Extract the (X, Y) coordinate from the center of the cell holding the provided text.  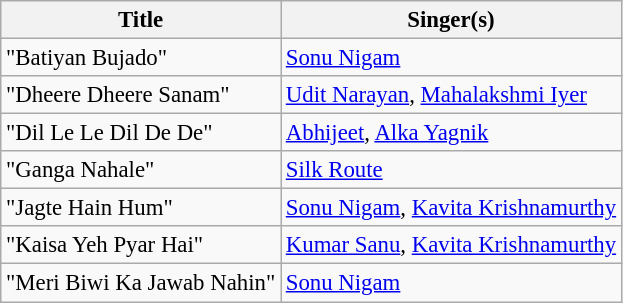
"Meri Biwi Ka Jawab Nahin" (141, 283)
Title (141, 20)
Silk Route (450, 170)
"Ganga Nahale" (141, 170)
Sonu Nigam, Kavita Krishnamurthy (450, 208)
"Dil Le Le Dil De De" (141, 133)
"Jagte Hain Hum" (141, 208)
"Batiyan Bujado" (141, 58)
Kumar Sanu, Kavita Krishnamurthy (450, 245)
"Dheere Dheere Sanam" (141, 95)
Singer(s) (450, 20)
"Kaisa Yeh Pyar Hai" (141, 245)
Udit Narayan, Mahalakshmi Iyer (450, 95)
Abhijeet, Alka Yagnik (450, 133)
